Return the (x, y) coordinate for the center point of the cell that contains the specified text.  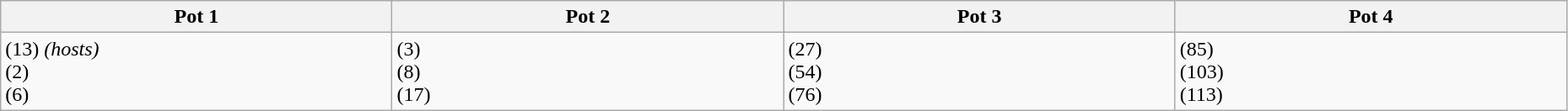
(85) (103) (113) (1371, 71)
Pot 4 (1371, 17)
Pot 2 (588, 17)
Pot 1 (197, 17)
(13) (hosts) (2) (6) (197, 71)
(27) (54) (76) (979, 71)
Pot 3 (979, 17)
(3) (8) (17) (588, 71)
